Detect which cell encompasses the target text, then output its [X, Y] center coordinate. 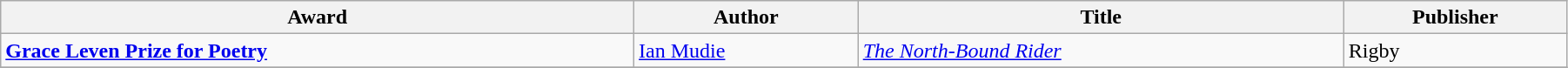
Award [318, 17]
Grace Leven Prize for Poetry [318, 51]
The North-Bound Rider [1101, 51]
Title [1101, 17]
Author [747, 17]
Ian Mudie [747, 51]
Rigby [1455, 51]
Publisher [1455, 17]
